From the cell containing the given text, extract its center point as [X, Y] coordinate. 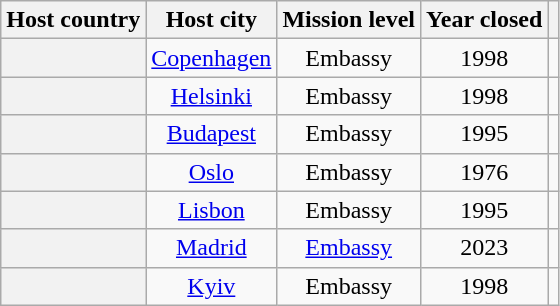
Budapest [212, 134]
Copenhagen [212, 58]
Lisbon [212, 210]
Madrid [212, 248]
Year closed [484, 20]
Oslo [212, 172]
1976 [484, 172]
Host country [74, 20]
Kyiv [212, 286]
Mission level [349, 20]
2023 [484, 248]
Host city [212, 20]
Helsinki [212, 96]
